Return the [x, y] coordinate for the center point of the cell that contains the specified text.  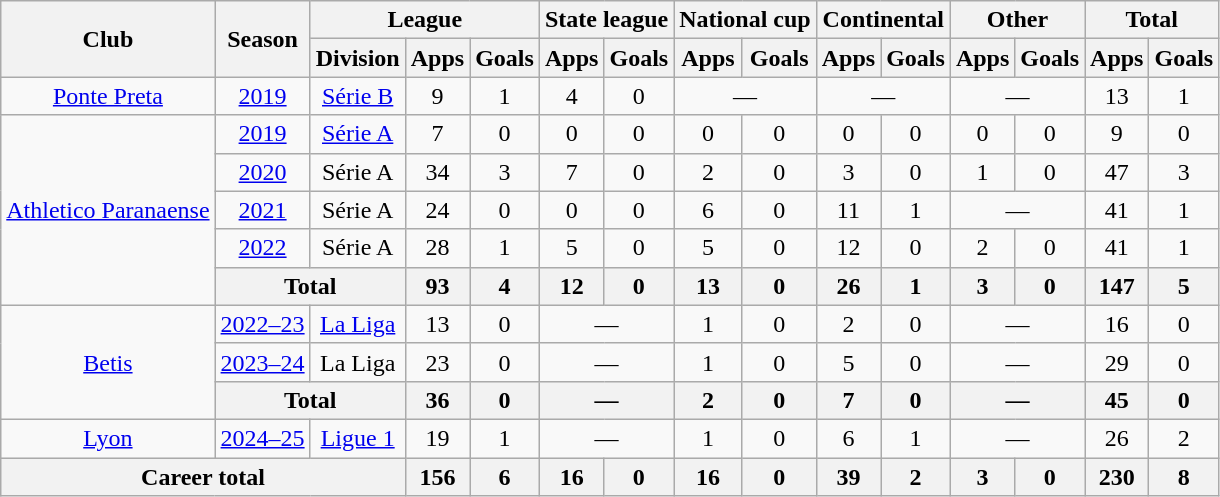
National cup [745, 20]
Betis [108, 362]
State league [606, 20]
Série B [358, 96]
23 [437, 362]
28 [437, 248]
39 [848, 477]
156 [437, 477]
Ligue 1 [358, 438]
Continental [883, 20]
Division [358, 58]
Club [108, 39]
League [424, 20]
34 [437, 172]
Season [262, 39]
Other [1017, 20]
Career total [203, 477]
2022 [262, 248]
147 [1117, 286]
2024–25 [262, 438]
36 [437, 400]
47 [1117, 172]
8 [1184, 477]
2022–23 [262, 324]
230 [1117, 477]
93 [437, 286]
45 [1117, 400]
24 [437, 210]
Lyon [108, 438]
29 [1117, 362]
2023–24 [262, 362]
11 [848, 210]
2020 [262, 172]
Athletico Paranaense [108, 210]
2021 [262, 210]
Ponte Preta [108, 96]
19 [437, 438]
